Return (X, Y) of the center of cell containing provided text 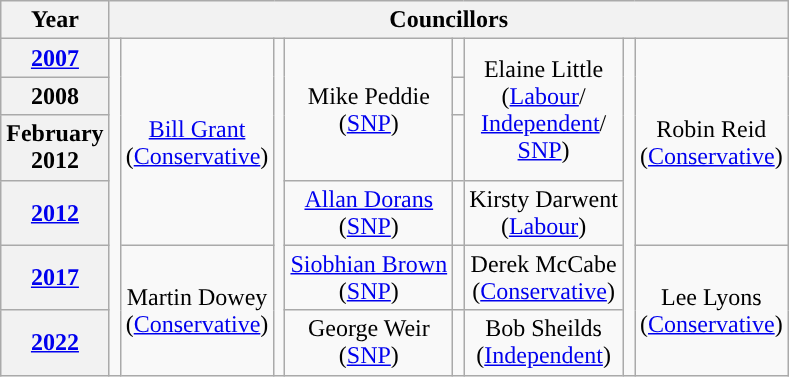
Derek McCabe(Conservative) (544, 278)
Bob Sheilds(Independent) (544, 342)
Kirsty Darwent(Labour) (544, 212)
Mike Peddie(SNP) (369, 110)
Siobhian Brown(SNP) (369, 278)
Lee Lyons(Conservative) (711, 310)
2007 (55, 58)
Elaine Little(Labour/Independent/SNP) (544, 110)
February2012 (55, 148)
Bill Grant(Conservative) (197, 142)
Year (55, 20)
Martin Dowey(Conservative) (197, 310)
Robin Reid(Conservative) (711, 142)
2022 (55, 342)
Allan Dorans(SNP) (369, 212)
Councillors (448, 20)
2008 (55, 96)
2017 (55, 278)
2012 (55, 212)
George Weir(SNP) (369, 342)
